Pinpoint the cell where the given text exists, returning its [X, Y] midpoint coordinate. 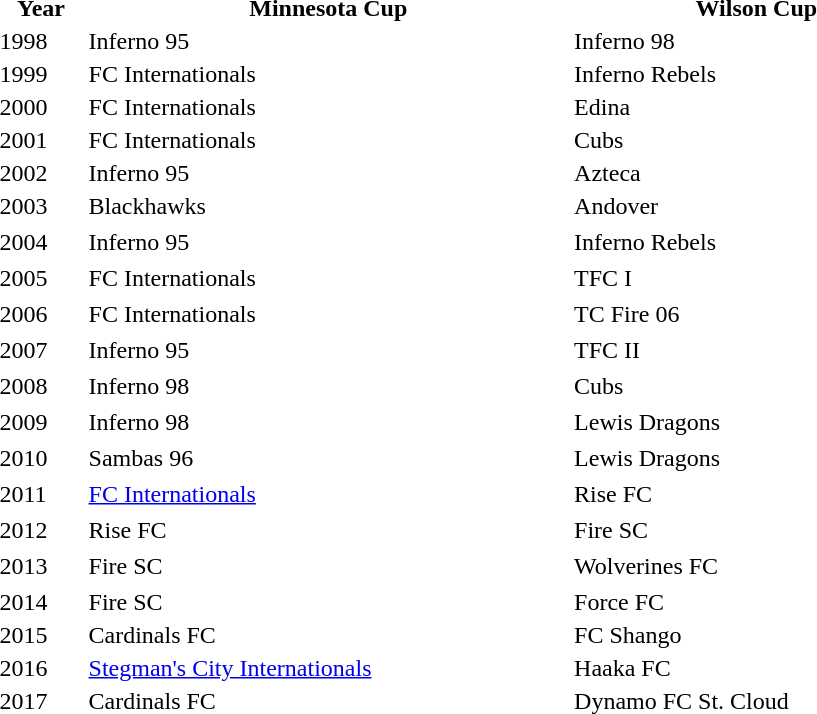
Rise FC [328, 530]
Stegman's City Internationals [328, 668]
Blackhawks [328, 206]
Sambas 96 [328, 458]
Cardinals FC [328, 635]
